Find where the given text appears and provide that cell's center as [X, Y] coordinate. 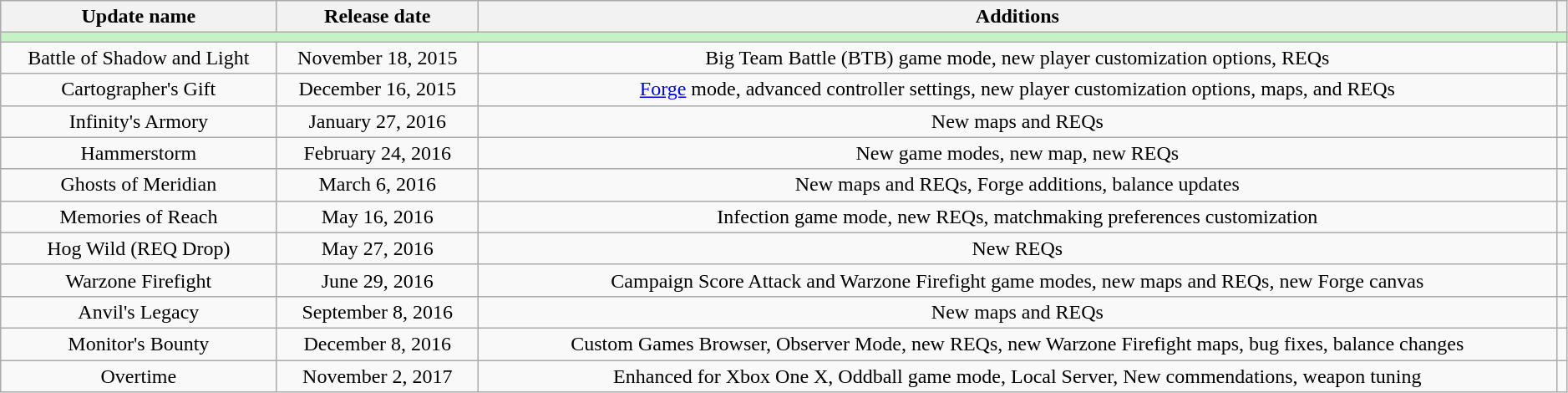
Hammerstorm [139, 153]
Big Team Battle (BTB) game mode, new player customization options, REQs [1017, 58]
Custom Games Browser, Observer Mode, new REQs, new Warzone Firefight maps, bug fixes, balance changes [1017, 344]
November 2, 2017 [378, 375]
New maps and REQs, Forge additions, balance updates [1017, 185]
Hog Wild (REQ Drop) [139, 248]
Update name [139, 17]
November 18, 2015 [378, 58]
December 16, 2015 [378, 89]
May 27, 2016 [378, 248]
Infection game mode, new REQs, matchmaking preferences customization [1017, 217]
December 8, 2016 [378, 344]
Memories of Reach [139, 217]
Forge mode, advanced controller settings, new player customization options, maps, and REQs [1017, 89]
New REQs [1017, 248]
Cartographer's Gift [139, 89]
March 6, 2016 [378, 185]
June 29, 2016 [378, 280]
May 16, 2016 [378, 217]
September 8, 2016 [378, 312]
Battle of Shadow and Light [139, 58]
February 24, 2016 [378, 153]
Enhanced for Xbox One X, Oddball game mode, Local Server, New commendations, weapon tuning [1017, 375]
New game modes, new map, new REQs [1017, 153]
Campaign Score Attack and Warzone Firefight game modes, new maps and REQs, new Forge canvas [1017, 280]
Ghosts of Meridian [139, 185]
Overtime [139, 375]
Anvil's Legacy [139, 312]
Warzone Firefight [139, 280]
Infinity's Armory [139, 121]
Release date [378, 17]
Additions [1017, 17]
Monitor's Bounty [139, 344]
January 27, 2016 [378, 121]
